Scan for the cell matching the given text and deliver its [x, y] coordinate at center. 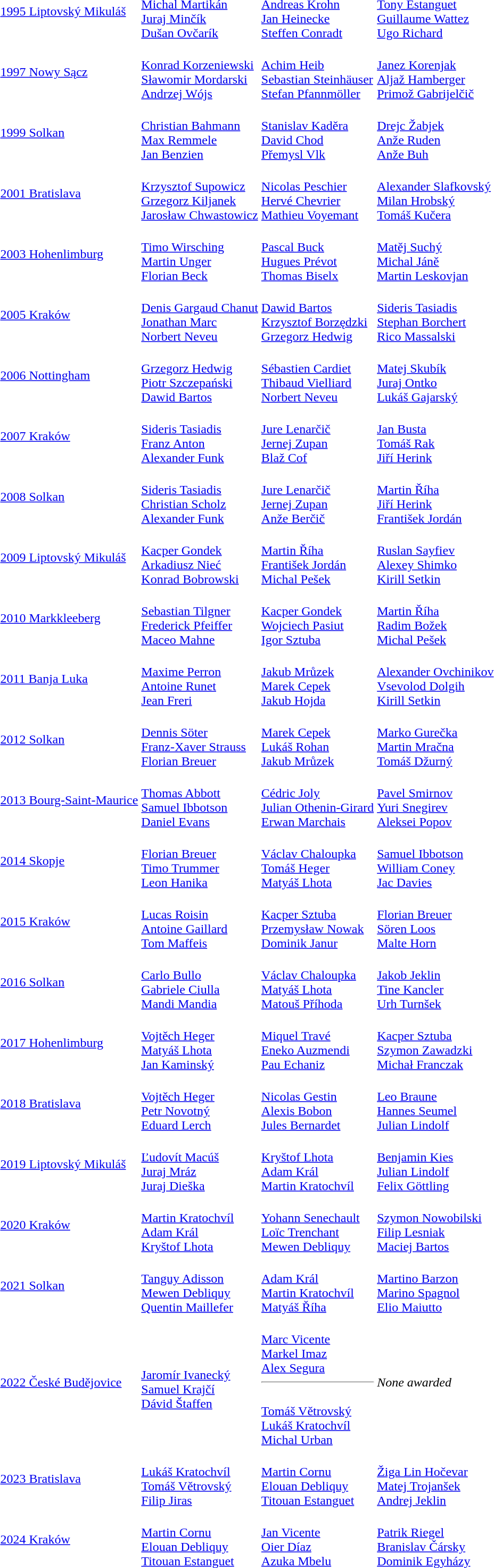
Kryštof LhotaAdam KrálMartin Kratochvíl [317, 1165]
Sébastien CardietThibaud VielliardNorbert Neveu [317, 376]
Adam KrálMartin KratochvílMatyáš Říha [317, 1286]
Sideris TasiadisFranz AntonAlexander Funk [200, 436]
Timo WirschingMartin UngerFlorian Beck [200, 254]
Krzysztof SupowiczGrzegorz KiljanekJarosław Chwastowicz [200, 194]
Thomas AbbottSamuel IbbotsonDaniel Evans [200, 800]
Lucas RoisinAntoine GaillardTom Maffeis [200, 922]
Dennis SöterFranz-Xaver StraussFlorian Breuer [200, 740]
Konrad KorzeniewskiSławomir MordarskiAndrzej Wójs [200, 72]
Miquel TravéEneko AuzmendiPau Echaniz [317, 1043]
Denis Gargaud ChanutJonathan MarcNorbert Neveu [200, 315]
Václav ChaloupkaMatyáš LhotaMatouš Příhoda [317, 983]
Cédric JolyJulian Othenin-GirardErwan Marchais [317, 800]
Nicolas PeschierHervé ChevrierMathieu Voyemant [317, 194]
Marc VicenteMarkel ImazAlex SeguraTomáš VětrovskýLukáš KratochvílMichal Urban [317, 1382]
Vojtěch HegerPetr NovotnýEduard Lerch [200, 1104]
Jaromír IvaneckýSamuel KrajčíDávid Štaffen [200, 1382]
Yohann SenechaultLoïc TrenchantMewen Debliquy [317, 1225]
Maxime PerronAntoine RunetJean Freri [200, 679]
Stanislav KaděraDavid ChodPřemysl Vlk [317, 133]
Jakub MrůzekMarek CepekJakub Hojda [317, 679]
Martin ŘíhaFrantišek JordánMichal Pešek [317, 558]
Kacper GondekWojciech PasiutIgor Sztuba [317, 618]
Dawid BartosKrzysztof BorzędzkiGrzegorz Hedwig [317, 315]
Nicolas GestinAlexis BobonJules Bernardet [317, 1104]
Tanguy AdissonMewen DebliquyQuentin Maillefer [200, 1286]
Carlo BulloGabriele CiullaMandi Mandia [200, 983]
Lukáš KratochvílTomáš VětrovskýFilip Jiras [200, 1479]
Kacper GondekArkadiusz NiećKonrad Bobrowski [200, 558]
Grzegorz HedwigPiotr SzczepańskiDawid Bartos [200, 376]
Jure LenarčičJernej ZupanBlaž Cof [317, 436]
Jure LenarčičJernej ZupanAnže Berčič [317, 497]
Vojtěch HegerMatyáš LhotaJan Kaminský [200, 1043]
Václav ChaloupkaTomáš HegerMatyáš Lhota [317, 861]
Sebastian TilgnerFrederick PfeifferMaceo Mahne [200, 618]
Martin CornuElouan DebliquyTitouan Estanguet [317, 1479]
Florian BreuerTimo TrummerLeon Hanika [200, 861]
Achim HeibSebastian SteinhäuserStefan Pfannmöller [317, 72]
Kacper SztubaPrzemysław NowakDominik Janur [317, 922]
Sideris TasiadisChristian ScholzAlexander Funk [200, 497]
Marek CepekLukáš RohanJakub Mrůzek [317, 740]
Martin KratochvílAdam KrálKryštof Lhota [200, 1225]
Pascal BuckHugues PrévotThomas Biselx [317, 254]
Ľudovít MacúšJuraj MrázJuraj Dieška [200, 1165]
Christian BahmannMax RemmeleJan Benzien [200, 133]
